Provide the (x, y) coordinate of the cell's center where the given text is located.  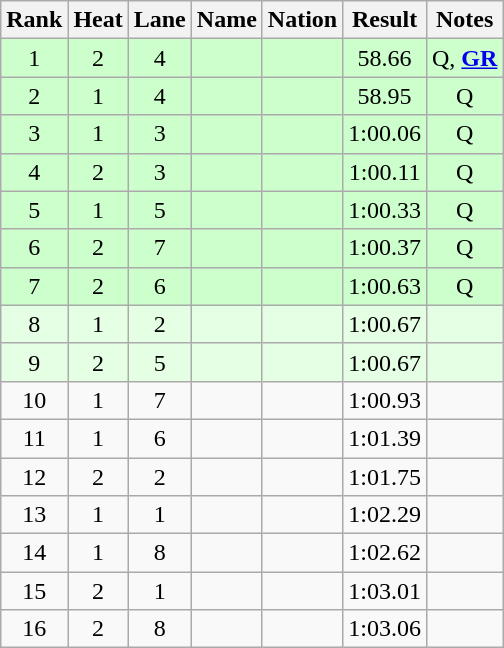
58.95 (385, 96)
1:00.93 (385, 400)
1:01.75 (385, 477)
1:03.06 (385, 629)
1:02.62 (385, 553)
14 (34, 553)
13 (34, 515)
Notes (464, 20)
10 (34, 400)
58.66 (385, 58)
1:00.06 (385, 134)
Nation (302, 20)
Rank (34, 20)
1:00.37 (385, 248)
Result (385, 20)
12 (34, 477)
1:00.63 (385, 286)
Heat (98, 20)
Q, GR (464, 58)
16 (34, 629)
Lane (160, 20)
15 (34, 591)
1:00.33 (385, 210)
Name (226, 20)
1:02.29 (385, 515)
11 (34, 438)
1:00.11 (385, 172)
9 (34, 362)
1:01.39 (385, 438)
1:03.01 (385, 591)
